Detect which cell encompasses the target text, then output its (X, Y) center coordinate. 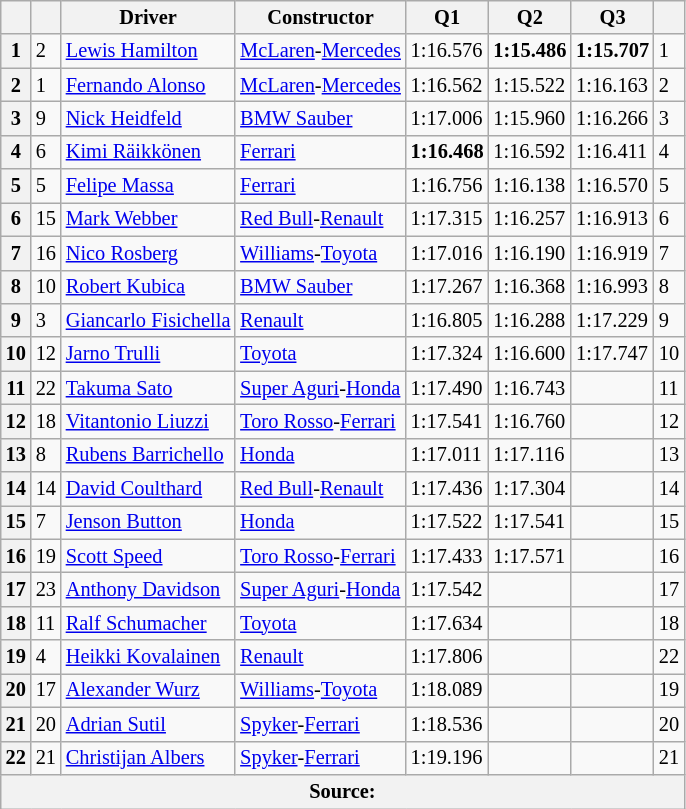
Q2 (530, 17)
David Coulthard (148, 489)
1:17.522 (448, 522)
1:15.707 (612, 51)
Anthony Davidson (148, 589)
Heikki Kovalainen (148, 657)
1:16.913 (612, 219)
1:16.993 (612, 287)
1:16.288 (530, 320)
Driver (148, 17)
Kimi Räikkönen (148, 152)
1:16.743 (530, 388)
1:16.266 (612, 118)
1:16.919 (612, 253)
Robert Kubica (148, 287)
1:16.562 (448, 85)
1:16.190 (530, 253)
1:16.257 (530, 219)
Vitantonio Liuzzi (148, 421)
Rubens Barrichello (148, 455)
Giancarlo Fisichella (148, 320)
23 (46, 589)
Fernando Alonso (148, 85)
1:19.196 (448, 758)
1:17.324 (448, 354)
Ralf Schumacher (148, 623)
1:16.592 (530, 152)
Lewis Hamilton (148, 51)
1:17.436 (448, 489)
Alexander Wurz (148, 690)
1:16.468 (448, 152)
1:15.486 (530, 51)
1:17.571 (530, 556)
Takuma Sato (148, 388)
1:15.960 (530, 118)
1:17.016 (448, 253)
Mark Webber (148, 219)
1:16.368 (530, 287)
1:17.433 (448, 556)
1:17.304 (530, 489)
1:17.006 (448, 118)
1:17.116 (530, 455)
1:17.315 (448, 219)
1:17.542 (448, 589)
1:16.138 (530, 186)
1:17.490 (448, 388)
Nick Heidfeld (148, 118)
1:16.756 (448, 186)
1:15.522 (530, 85)
1:16.570 (612, 186)
1:18.089 (448, 690)
1:17.267 (448, 287)
1:16.760 (530, 421)
Felipe Massa (148, 186)
Q1 (448, 17)
Christijan Albers (148, 758)
Constructor (320, 17)
1:17.011 (448, 455)
Jarno Trulli (148, 354)
1:17.229 (612, 320)
Q3 (612, 17)
Nico Rosberg (148, 253)
1:16.576 (448, 51)
1:17.747 (612, 354)
1:17.634 (448, 623)
1:16.805 (448, 320)
Scott Speed (148, 556)
1:17.806 (448, 657)
1:18.536 (448, 724)
Jenson Button (148, 522)
Source: (342, 791)
1:16.163 (612, 85)
1:16.411 (612, 152)
1:16.600 (530, 354)
Adrian Sutil (148, 724)
